Return the [X, Y] coordinate for the center point of the cell that contains the specified text.  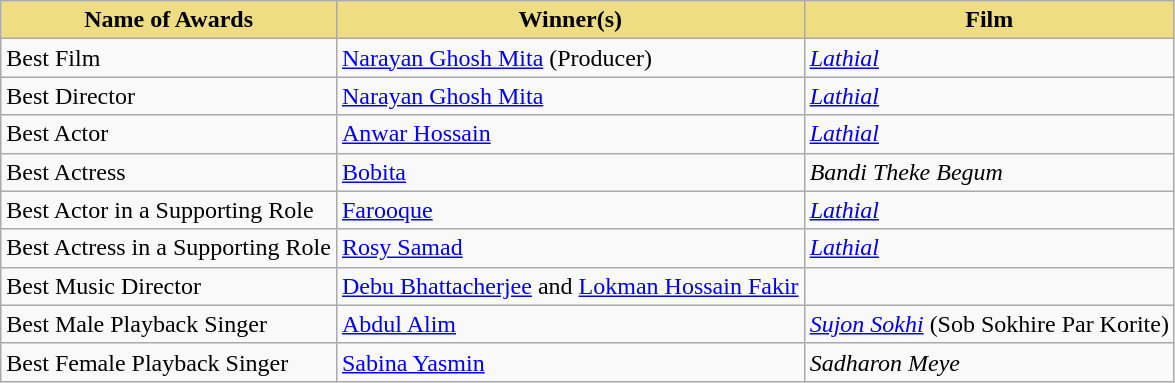
Film [989, 20]
Best Male Playback Singer [169, 324]
Best Actress in a Supporting Role [169, 248]
Bobita [570, 172]
Debu Bhattacherjee and Lokman Hossain Fakir [570, 286]
Sabina Yasmin [570, 362]
Farooque [570, 210]
Narayan Ghosh Mita (Producer) [570, 58]
Name of Awards [169, 20]
Sujon Sokhi (Sob Sokhire Par Korite) [989, 324]
Abdul Alim [570, 324]
Best Female Playback Singer [169, 362]
Bandi Theke Begum [989, 172]
Sadharon Meye [989, 362]
Winner(s) [570, 20]
Rosy Samad [570, 248]
Best Actor [169, 134]
Anwar Hossain [570, 134]
Best Film [169, 58]
Best Actor in a Supporting Role [169, 210]
Best Actress [169, 172]
Best Director [169, 96]
Best Music Director [169, 286]
Narayan Ghosh Mita [570, 96]
